Determine the [X, Y] coordinate at the center of the cell enclosing the given text.  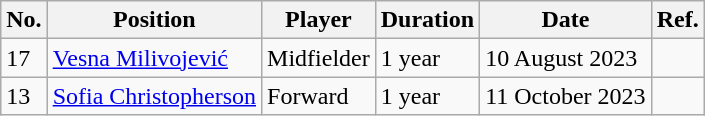
10 August 2023 [566, 58]
11 October 2023 [566, 96]
Vesna Milivojević [154, 58]
13 [24, 96]
Forward [319, 96]
Player [319, 20]
Midfielder [319, 58]
17 [24, 58]
Date [566, 20]
Duration [427, 20]
No. [24, 20]
Ref. [678, 20]
Sofia Christopherson [154, 96]
Position [154, 20]
